Determine the [X, Y] coordinate at the center of the cell enclosing the given text.  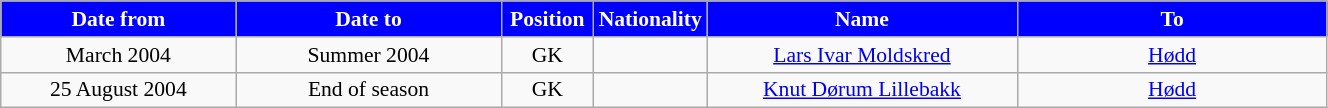
Summer 2004 [368, 55]
Date to [368, 19]
Date from [118, 19]
Lars Ivar Moldskred [862, 55]
End of season [368, 90]
March 2004 [118, 55]
Position [548, 19]
25 August 2004 [118, 90]
To [1172, 19]
Nationality [650, 19]
Name [862, 19]
Knut Dørum Lillebakk [862, 90]
